Capture the cell that displays the provided text and extract its (x, y) central coordinate. 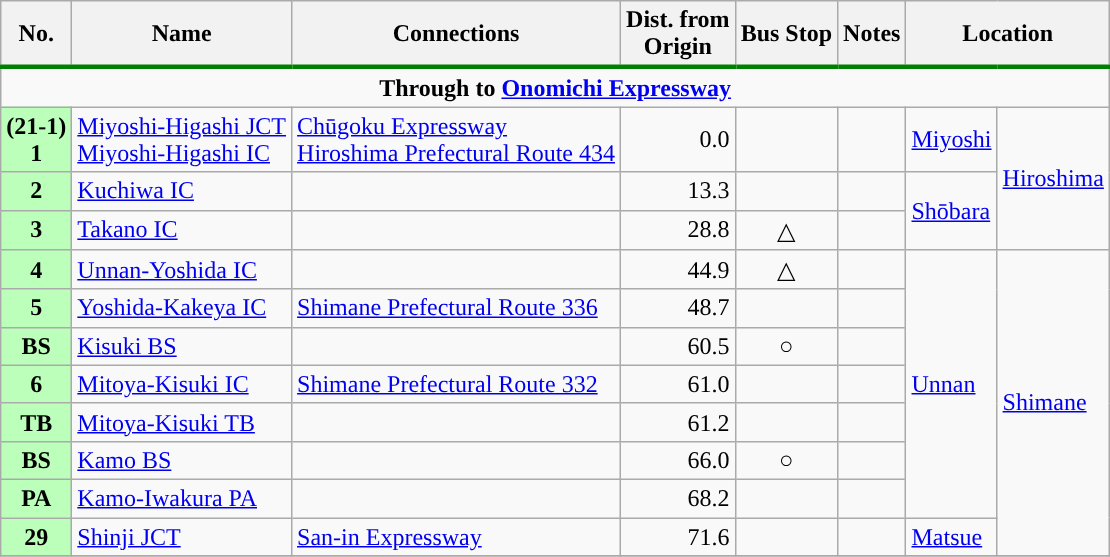
Hiroshima (1053, 178)
Shimane Prefectural Route 332 (456, 384)
Mitoya-Kisuki IC (182, 384)
No. (36, 34)
68.2 (678, 498)
60.5 (678, 346)
Kuchiwa IC (182, 191)
Kisuki BS (182, 346)
5 (36, 308)
Mitoya-Kisuki TB (182, 422)
(21-1)1 (36, 140)
Takano IC (182, 230)
61.0 (678, 384)
2 (36, 191)
71.6 (678, 537)
PA (36, 498)
Unnan-Yoshida IC (182, 270)
29 (36, 537)
Name (182, 34)
4 (36, 270)
Shōbara (952, 211)
Miyoshi-Higashi JCTMiyoshi-Higashi IC (182, 140)
13.3 (678, 191)
Connections (456, 34)
44.9 (678, 270)
Dist. fromOrigin (678, 34)
Matsue (952, 537)
Bus Stop (786, 34)
6 (36, 384)
TB (36, 422)
0.0 (678, 140)
Shimane (1053, 403)
Yoshida-Kakeya IC (182, 308)
48.7 (678, 308)
Notes (872, 34)
Location (1008, 34)
Kamo-Iwakura PA (182, 498)
Unnan (952, 384)
3 (36, 230)
66.0 (678, 460)
San-in Expressway (456, 537)
28.8 (678, 230)
Miyoshi (952, 140)
Kamo BS (182, 460)
Chūgoku ExpresswayHiroshima Prefectural Route 434 (456, 140)
Through to Onomichi Expressway (556, 87)
61.2 (678, 422)
Shinji JCT (182, 537)
Shimane Prefectural Route 336 (456, 308)
